Determine the (x, y) coordinate at the center of the cell enclosing the given text.  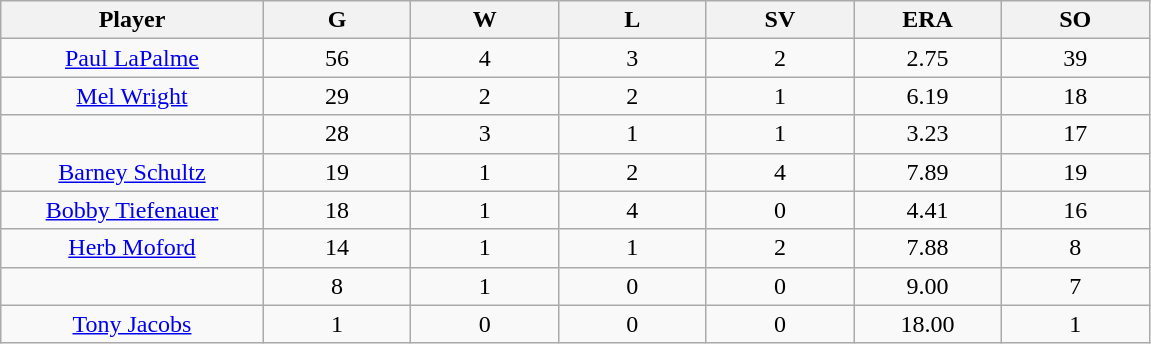
Player (132, 20)
7.89 (928, 172)
7 (1075, 286)
Bobby Tiefenauer (132, 210)
Tony Jacobs (132, 324)
Paul LaPalme (132, 58)
3.23 (928, 134)
G (337, 20)
L (632, 20)
2.75 (928, 58)
28 (337, 134)
SV (780, 20)
39 (1075, 58)
18.00 (928, 324)
7.88 (928, 248)
W (485, 20)
SO (1075, 20)
Barney Schultz (132, 172)
9.00 (928, 286)
ERA (928, 20)
29 (337, 96)
16 (1075, 210)
56 (337, 58)
6.19 (928, 96)
Mel Wright (132, 96)
14 (337, 248)
4.41 (928, 210)
Herb Moford (132, 248)
17 (1075, 134)
